Identify which cell holds the provided text, then report its [x, y] central coordinate. 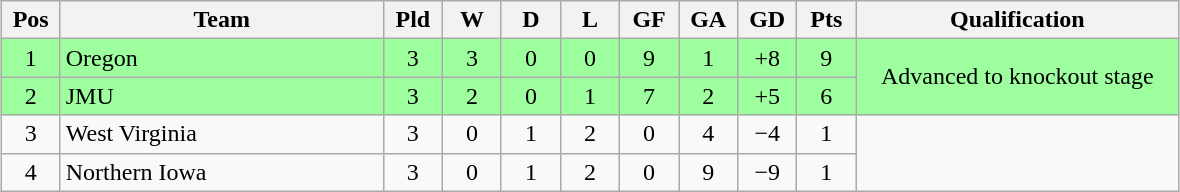
GD [768, 20]
GF [650, 20]
West Virginia [222, 134]
JMU [222, 96]
Oregon [222, 58]
Qualification [1018, 20]
6 [826, 96]
GA [708, 20]
Team [222, 20]
Pld [412, 20]
Advanced to knockout stage [1018, 77]
7 [650, 96]
D [530, 20]
−9 [768, 172]
Northern Iowa [222, 172]
+8 [768, 58]
+5 [768, 96]
Pts [826, 20]
W [472, 20]
−4 [768, 134]
L [590, 20]
Pos [30, 20]
